Identify which cell holds the provided text, then report its [X, Y] central coordinate. 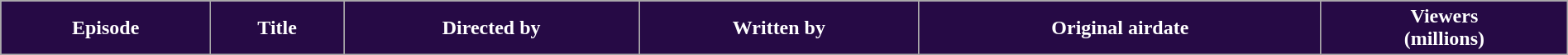
Episode [106, 28]
Title [278, 28]
Viewers(millions) [1444, 28]
Written by [779, 28]
Original airdate [1120, 28]
Directed by [491, 28]
